Return the (X, Y) coordinate for the center point of the cell that contains the specified text.  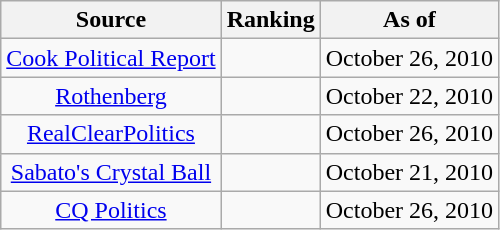
October 21, 2010 (409, 172)
Sabato's Crystal Ball (111, 172)
RealClearPolitics (111, 134)
Rothenberg (111, 96)
Source (111, 20)
CQ Politics (111, 210)
October 22, 2010 (409, 96)
Cook Political Report (111, 58)
As of (409, 20)
Ranking (270, 20)
